From the cell containing the given text, extract its center point as [X, Y] coordinate. 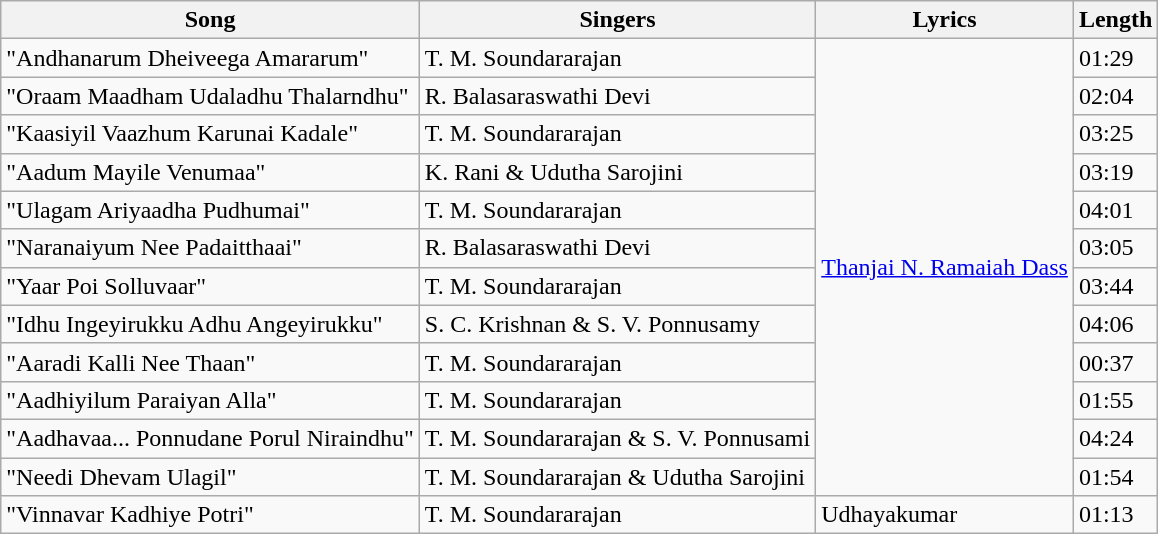
"Idhu Ingeyirukku Adhu Angeyirukku" [210, 324]
S. C. Krishnan & S. V. Ponnusamy [617, 324]
"Naranaiyum Nee Padaitthaai" [210, 248]
Length [1115, 20]
02:04 [1115, 96]
03:05 [1115, 248]
03:25 [1115, 134]
T. M. Soundararajan & Udutha Sarojini [617, 477]
03:44 [1115, 286]
"Aadhavaa... Ponnudane Porul Niraindhu" [210, 438]
Song [210, 20]
03:19 [1115, 172]
Udhayakumar [945, 515]
Singers [617, 20]
00:37 [1115, 362]
01:54 [1115, 477]
"Andhanarum Dheiveega Amararum" [210, 58]
"Vinnavar Kadhiye Potri" [210, 515]
04:06 [1115, 324]
"Kaasiyil Vaazhum Karunai Kadale" [210, 134]
T. M. Soundararajan & S. V. Ponnusami [617, 438]
Lyrics [945, 20]
01:55 [1115, 400]
01:13 [1115, 515]
K. Rani & Udutha Sarojini [617, 172]
01:29 [1115, 58]
04:01 [1115, 210]
"Ulagam Ariyaadha Pudhumai" [210, 210]
"Yaar Poi Solluvaar" [210, 286]
"Aadum Mayile Venumaa" [210, 172]
"Aadhiyilum Paraiyan Alla" [210, 400]
"Aaradi Kalli Nee Thaan" [210, 362]
04:24 [1115, 438]
"Oraam Maadham Udaladhu Thalarndhu" [210, 96]
Thanjai N. Ramaiah Dass [945, 268]
"Needi Dhevam Ulagil" [210, 477]
